Capture the cell that displays the provided text and extract its [X, Y] central coordinate. 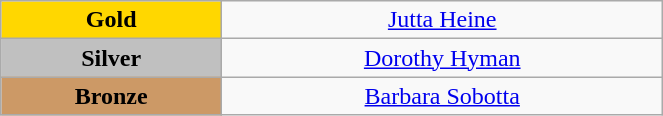
Jutta Heine [442, 20]
Dorothy Hyman [442, 58]
Silver [112, 58]
Gold [112, 20]
Bronze [112, 96]
Barbara Sobotta [442, 96]
